Return (x, y) of the center of cell containing provided text 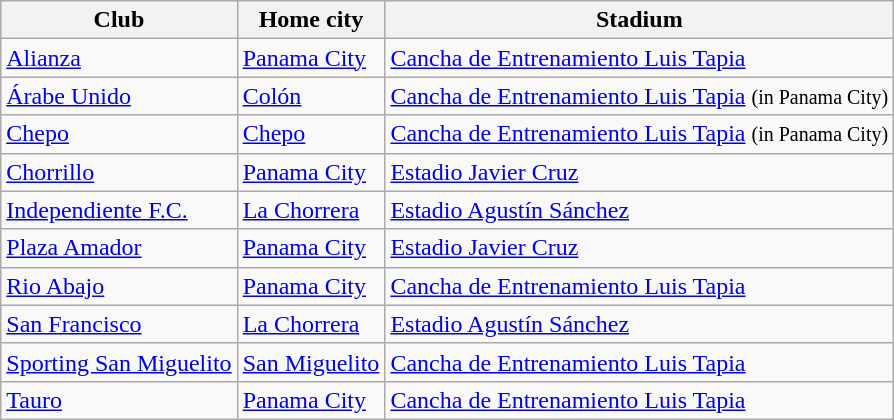
Rio Abajo (119, 286)
Club (119, 20)
Stadium (640, 20)
Tauro (119, 400)
Alianza (119, 58)
San Francisco (119, 324)
Independiente F.C. (119, 210)
San Miguelito (311, 362)
Chorrillo (119, 172)
Sporting San Miguelito (119, 362)
Árabe Unido (119, 96)
Plaza Amador (119, 248)
Home city (311, 20)
Colón (311, 96)
